For the text-containing cell, return its midpoint in (X, Y) coordinate format. 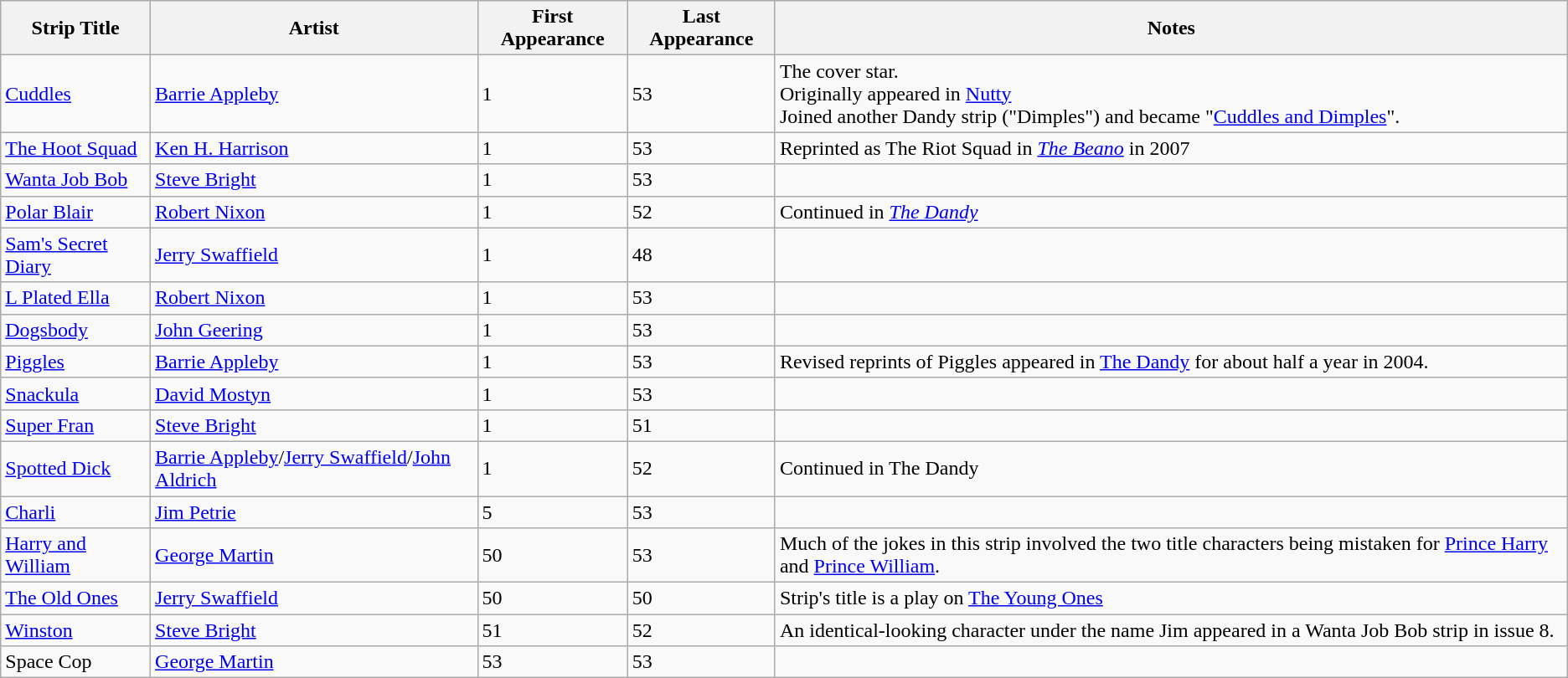
John Geering (314, 330)
Super Fran (75, 425)
Wanta Job Bob (75, 180)
Strip Title (75, 28)
The Old Ones (75, 598)
The Hoot Squad (75, 148)
Snackula (75, 393)
Winston (75, 630)
Spotted Dick (75, 469)
L Plated Ella (75, 298)
Notes (1171, 28)
Much of the jokes in this strip involved the two title characters being mistaken for Prince Harry and Prince William. (1171, 556)
Barrie Appleby/Jerry Swaffield/John Aldrich (314, 469)
Charli (75, 511)
Space Cop (75, 662)
Strip's title is a play on The Young Ones (1171, 598)
Polar Blair (75, 212)
Piggles (75, 362)
An identical-looking character under the name Jim appeared in a Wanta Job Bob strip in issue 8. (1171, 630)
David Mostyn (314, 393)
Cuddles (75, 94)
Jim Petrie (314, 511)
48 (701, 254)
Reprinted as The Riot Squad in The Beano in 2007 (1171, 148)
Last Appearance (701, 28)
Artist (314, 28)
Harry and William (75, 556)
Ken H. Harrison (314, 148)
Sam's Secret Diary (75, 254)
Revised reprints of Piggles appeared in The Dandy for about half a year in 2004. (1171, 362)
First Appearance (553, 28)
The cover star.Originally appeared in NuttyJoined another Dandy strip ("Dimples") and became "Cuddles and Dimples". (1171, 94)
5 (553, 511)
Dogsbody (75, 330)
